Capture the cell that displays the provided text and extract its [x, y] central coordinate. 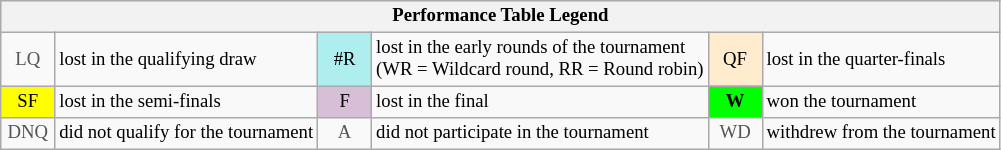
#R [345, 60]
withdrew from the tournament [881, 134]
lost in the final [540, 102]
DNQ [28, 134]
A [345, 134]
W [735, 102]
lost in the early rounds of the tournament(WR = Wildcard round, RR = Round robin) [540, 60]
SF [28, 102]
WD [735, 134]
won the tournament [881, 102]
lost in the semi-finals [186, 102]
lost in the qualifying draw [186, 60]
Performance Table Legend [500, 16]
lost in the quarter-finals [881, 60]
QF [735, 60]
did not qualify for the tournament [186, 134]
LQ [28, 60]
did not participate in the tournament [540, 134]
F [345, 102]
